Find where the given text appears and provide that cell's center as [x, y] coordinate. 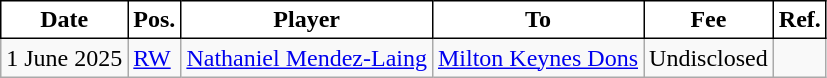
Pos. [154, 20]
Ref. [800, 20]
Nathaniel Mendez-Laing [307, 58]
Player [307, 20]
To [538, 20]
Fee [709, 20]
1 June 2025 [64, 58]
Undisclosed [709, 58]
RW [154, 58]
Date [64, 20]
Milton Keynes Dons [538, 58]
